Search for the cell housing the specified text and yield its [x, y] center coordinate. 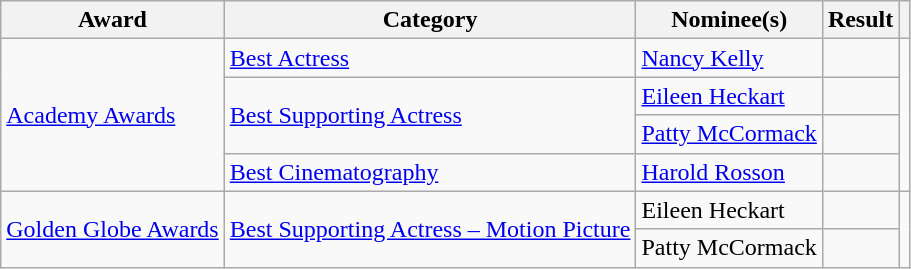
Best Actress [430, 58]
Result [860, 20]
Academy Awards [113, 115]
Harold Rosson [729, 172]
Best Supporting Actress – Motion Picture [430, 229]
Best Supporting Actress [430, 115]
Nominee(s) [729, 20]
Golden Globe Awards [113, 229]
Best Cinematography [430, 172]
Nancy Kelly [729, 58]
Award [113, 20]
Category [430, 20]
